Return the (x, y) coordinate for the center point of the cell that contains the specified text.  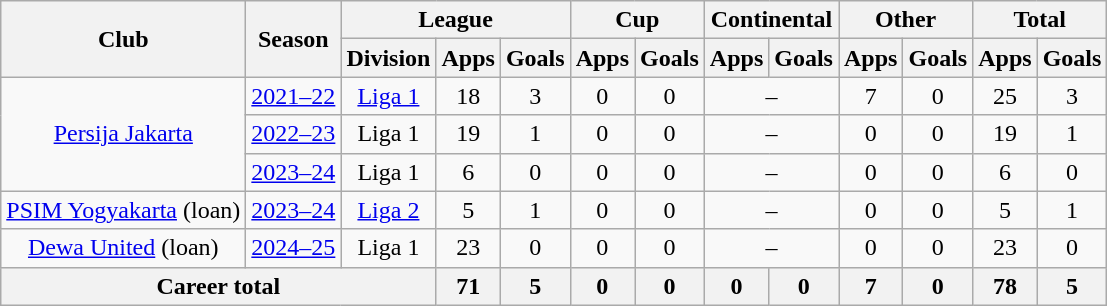
18 (468, 96)
Dewa United (loan) (124, 248)
League (456, 20)
Continental (771, 20)
Season (294, 39)
Club (124, 39)
Division (388, 58)
Other (905, 20)
Persija Jakarta (124, 134)
Total (1040, 20)
2021–22 (294, 96)
2022–23 (294, 134)
PSIM Yogyakarta (loan) (124, 210)
71 (468, 286)
2024–25 (294, 248)
25 (1005, 96)
78 (1005, 286)
Cup (637, 20)
Career total (218, 286)
Liga 2 (388, 210)
